Return the [X, Y] coordinate for the center point of the cell that contains the specified text.  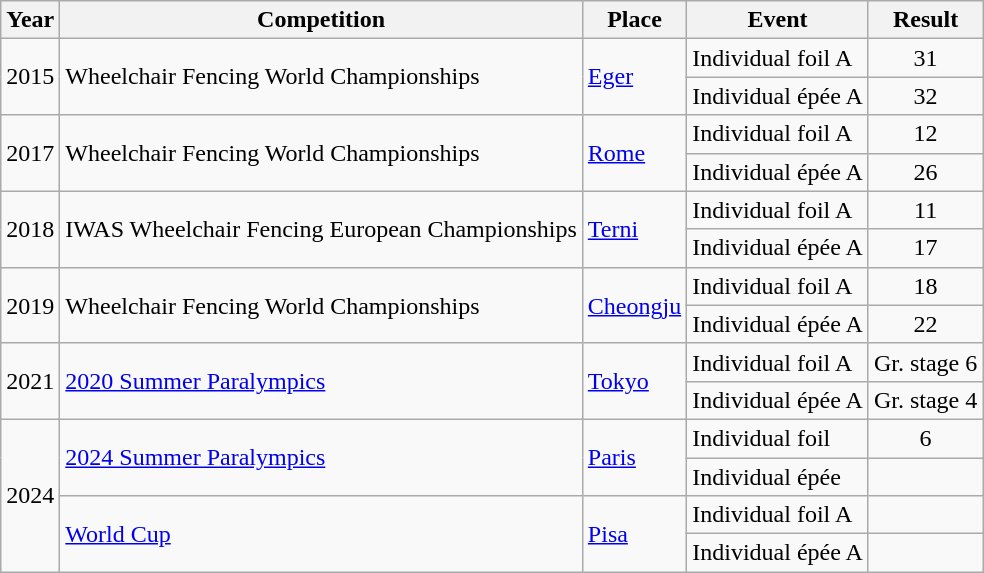
12 [925, 134]
2017 [30, 153]
Rome [634, 153]
Individual épée [778, 477]
Eger [634, 77]
Pisa [634, 534]
Result [925, 20]
IWAS Wheelchair Fencing European Championships [322, 229]
6 [925, 438]
Event [778, 20]
World Cup [322, 534]
Year [30, 20]
22 [925, 324]
Place [634, 20]
18 [925, 286]
Individual foil [778, 438]
Terni [634, 229]
2024 Summer Paralympics [322, 457]
Cheongju [634, 305]
17 [925, 248]
11 [925, 210]
2019 [30, 305]
2020 Summer Paralympics [322, 381]
Gr. stage 4 [925, 400]
Tokyo [634, 381]
2018 [30, 229]
Gr. stage 6 [925, 362]
Competition [322, 20]
2021 [30, 381]
2015 [30, 77]
2024 [30, 495]
Paris [634, 457]
32 [925, 96]
26 [925, 172]
31 [925, 58]
